Pinpoint the cell where the given text exists, returning its (X, Y) midpoint coordinate. 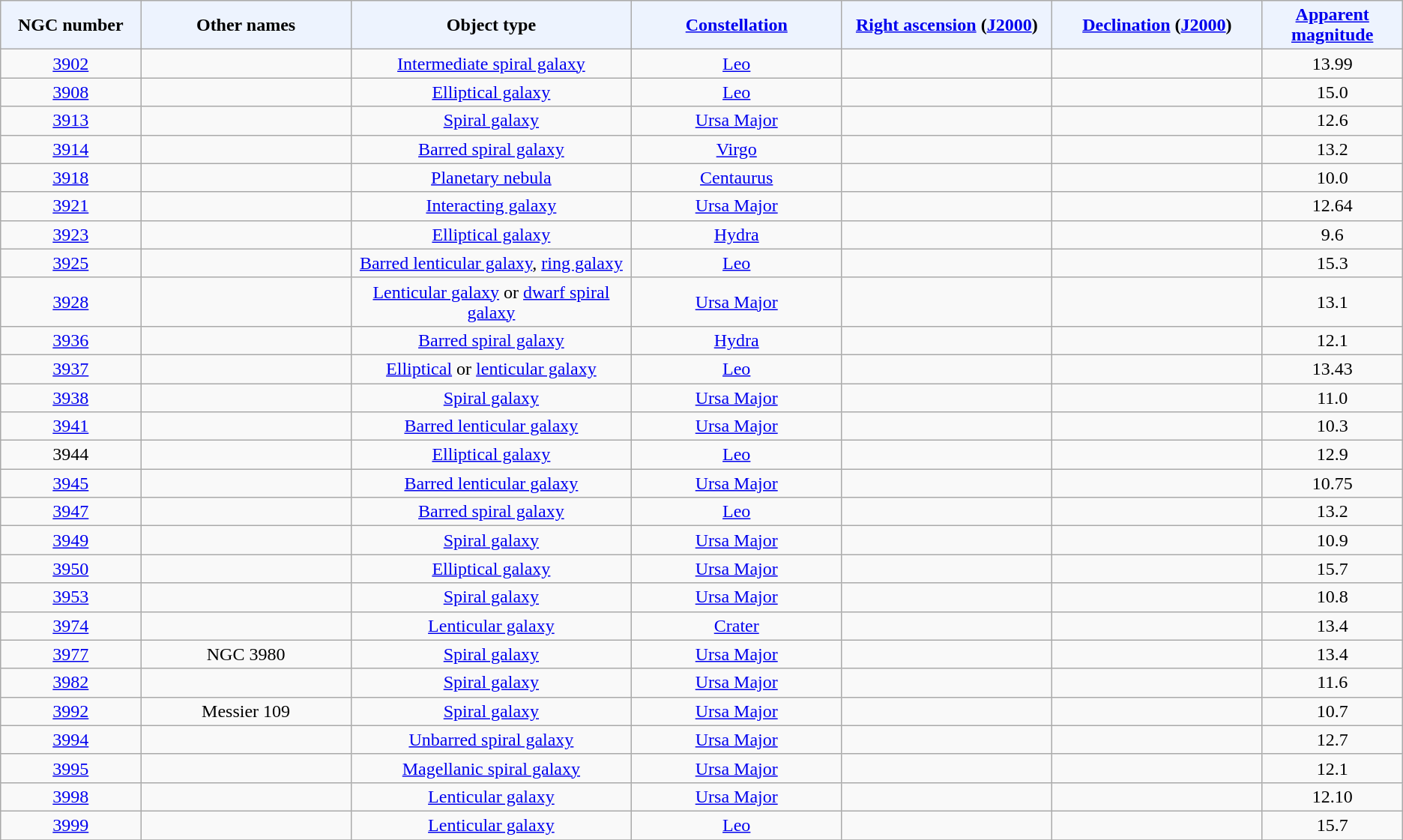
10.7 (1333, 711)
Interacting galaxy (491, 206)
12.10 (1333, 797)
10.3 (1333, 426)
15.0 (1333, 92)
3994 (70, 740)
Declination (J2000) (1157, 25)
13.99 (1333, 64)
3945 (70, 483)
11.6 (1333, 683)
10.0 (1333, 178)
3923 (70, 235)
3937 (70, 369)
9.6 (1333, 235)
10.8 (1333, 597)
3913 (70, 121)
Unbarred spiral galaxy (491, 740)
Messier 109 (246, 711)
13.1 (1333, 301)
3949 (70, 540)
3938 (70, 398)
3974 (70, 626)
3914 (70, 149)
3995 (70, 768)
13.43 (1333, 369)
15.3 (1333, 263)
10.9 (1333, 540)
3999 (70, 825)
Intermediate spiral galaxy (491, 64)
Object type (491, 25)
10.75 (1333, 483)
12.6 (1333, 121)
Lenticular galaxy or dwarf spiral galaxy (491, 301)
NGC 3980 (246, 654)
3982 (70, 683)
Elliptical or lenticular galaxy (491, 369)
3953 (70, 597)
Crater (736, 626)
3941 (70, 426)
3947 (70, 512)
3918 (70, 178)
NGC number (70, 25)
11.0 (1333, 398)
3908 (70, 92)
3944 (70, 455)
12.64 (1333, 206)
Barred lenticular galaxy, ring galaxy (491, 263)
3902 (70, 64)
12.7 (1333, 740)
Other names (246, 25)
Magellanic spiral galaxy (491, 768)
3921 (70, 206)
Centaurus (736, 178)
3992 (70, 711)
3950 (70, 569)
Planetary nebula (491, 178)
12.9 (1333, 455)
Right ascension (J2000) (947, 25)
3925 (70, 263)
3936 (70, 340)
Constellation (736, 25)
Virgo (736, 149)
3998 (70, 797)
3928 (70, 301)
3977 (70, 654)
Apparent magnitude (1333, 25)
